Capture the cell that displays the provided text and extract its (X, Y) central coordinate. 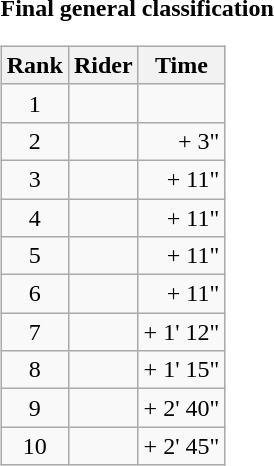
+ 1' 15" (182, 370)
Rank (34, 65)
5 (34, 256)
Rider (103, 65)
10 (34, 446)
+ 1' 12" (182, 332)
+ 2' 45" (182, 446)
2 (34, 141)
+ 2' 40" (182, 408)
4 (34, 217)
6 (34, 294)
Time (182, 65)
7 (34, 332)
9 (34, 408)
3 (34, 179)
1 (34, 103)
8 (34, 370)
+ 3" (182, 141)
